Detect which cell encompasses the target text, then output its [x, y] center coordinate. 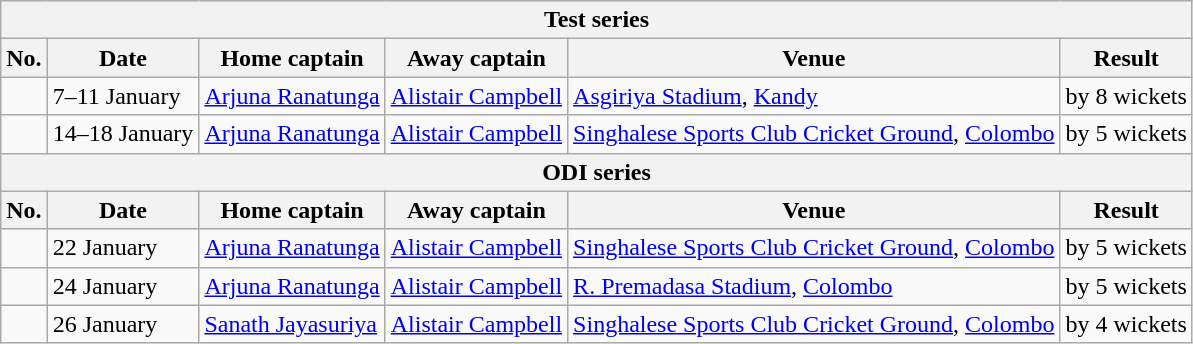
14–18 January [123, 134]
Test series [597, 20]
7–11 January [123, 96]
24 January [123, 286]
R. Premadasa Stadium, Colombo [814, 286]
by 8 wickets [1126, 96]
Sanath Jayasuriya [292, 324]
22 January [123, 248]
by 4 wickets [1126, 324]
ODI series [597, 172]
26 January [123, 324]
Asgiriya Stadium, Kandy [814, 96]
